Pinpoint the cell where the given text exists, returning its (x, y) midpoint coordinate. 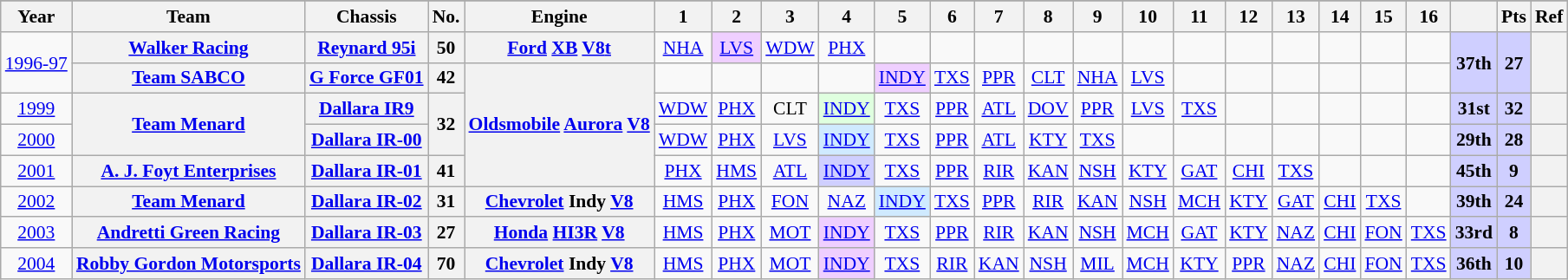
7 (999, 16)
24 (1513, 202)
2 (737, 16)
42 (446, 78)
6 (952, 16)
50 (446, 48)
G Force GF01 (367, 78)
Team SABCO (189, 78)
Ref (1549, 16)
36th (1474, 264)
Dallara IR-03 (367, 233)
1999 (36, 109)
45th (1474, 171)
2001 (36, 171)
41 (446, 171)
Pts (1513, 16)
3 (790, 16)
37th (1474, 62)
Dallara IR-00 (367, 140)
11 (1200, 16)
Dallara IR-02 (367, 202)
Robby Gordon Motorsports (189, 264)
5 (902, 16)
Dallara IR-04 (367, 264)
Dallara IR-01 (367, 171)
13 (1296, 16)
A. J. Foyt Enterprises (189, 171)
16 (1428, 16)
2003 (36, 233)
Team (189, 16)
28 (1513, 140)
Ford XB V8t (560, 48)
Reynard 95i (367, 48)
Walker Racing (189, 48)
4 (847, 16)
DOV (1049, 109)
Andretti Green Racing (189, 233)
14 (1340, 16)
Oldsmobile Aurora V8 (560, 124)
Honda HI3R V8 (560, 233)
MIL (1097, 264)
Dallara IR9 (367, 109)
31 (446, 202)
31st (1474, 109)
29th (1474, 140)
2002 (36, 202)
70 (446, 264)
1 (683, 16)
15 (1383, 16)
33rd (1474, 233)
2000 (36, 140)
39th (1474, 202)
Chassis (367, 16)
2004 (36, 264)
12 (1248, 16)
No. (446, 16)
Engine (560, 16)
1996-97 (36, 62)
Year (36, 16)
